Scan for the cell matching the given text and deliver its (x, y) coordinate at center. 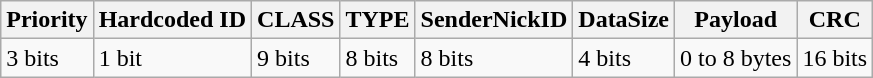
9 bits (296, 58)
3 bits (47, 58)
Payload (735, 20)
CRC (835, 20)
CLASS (296, 20)
DataSize (624, 20)
SenderNickID (494, 20)
16 bits (835, 58)
Priority (47, 20)
Hardcoded ID (172, 20)
0 to 8 bytes (735, 58)
TYPE (378, 20)
4 bits (624, 58)
1 bit (172, 58)
